Return the [X, Y] coordinate for the center point of the cell that contains the specified text.  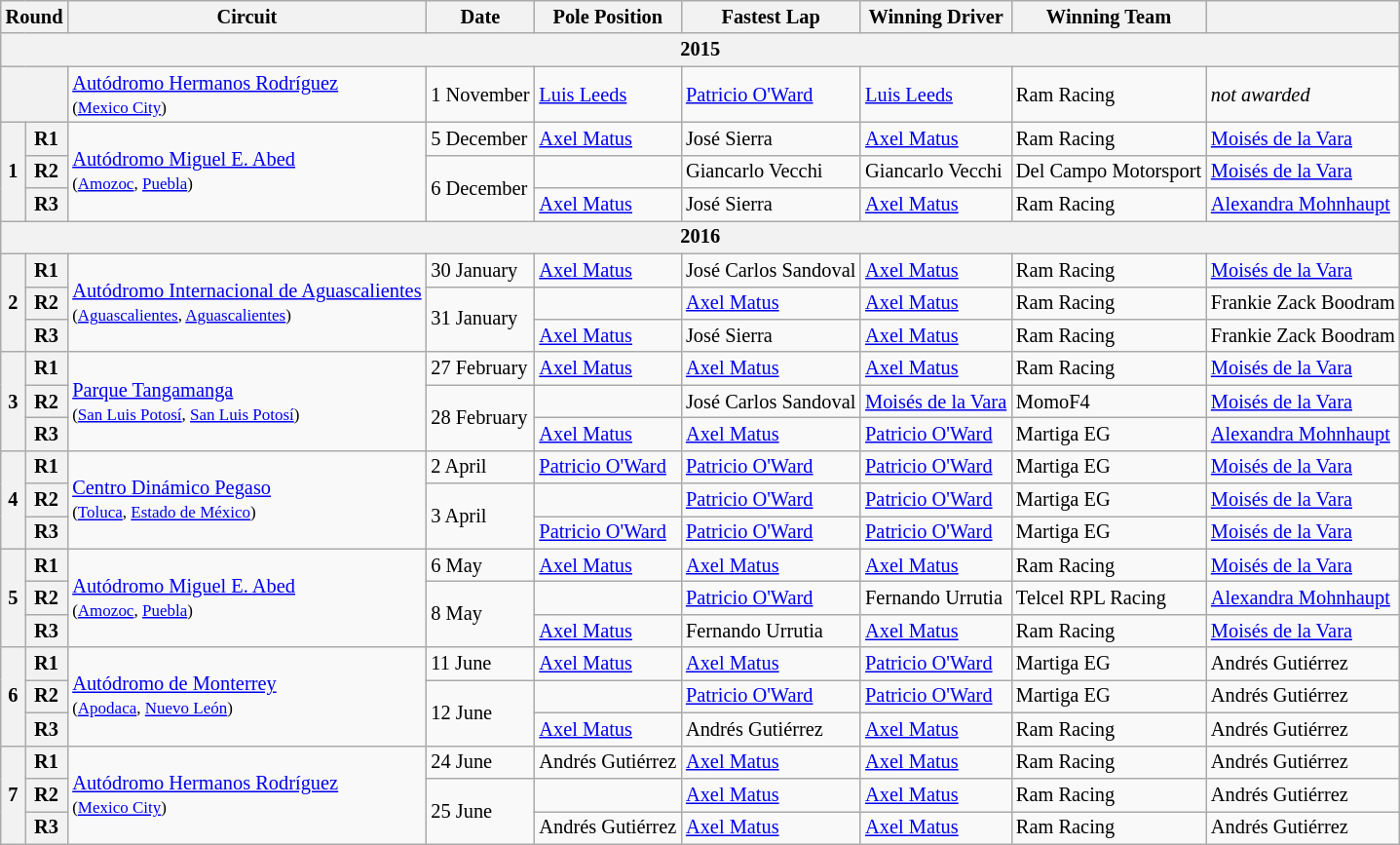
2016 [700, 237]
28 February [479, 417]
4 [14, 499]
3 [14, 402]
27 February [479, 368]
Date [479, 17]
8 May [479, 614]
Parque Tangamanga(San Luis Potosí, San Luis Potosí) [246, 402]
6 May [479, 565]
Telcel RPL Racing [1109, 597]
2 [14, 302]
25 June [479, 811]
Winning Team [1109, 17]
24 June [479, 762]
11 June [479, 664]
6 [14, 696]
5 December [479, 138]
2015 [700, 50]
2 April [479, 467]
5 [14, 598]
1 November [479, 95]
6 December [479, 187]
Circuit [246, 17]
Autódromo de Monterrey(Apodaca, Nuevo León) [246, 696]
Fastest Lap [771, 17]
not awarded [1304, 95]
Pole Position [608, 17]
1 [14, 172]
31 January [479, 320]
Del Campo Motorsport [1109, 172]
MomoF4 [1109, 402]
Winning Driver [935, 17]
7 [14, 795]
30 January [479, 270]
Round [35, 17]
3 April [479, 517]
Autódromo Internacional de Aguascalientes(Aguascalientes, Aguascalientes) [246, 302]
12 June [479, 711]
Centro Dinámico Pegaso(Toluca, Estado de México) [246, 499]
